Capture the cell that displays the provided text and extract its (x, y) central coordinate. 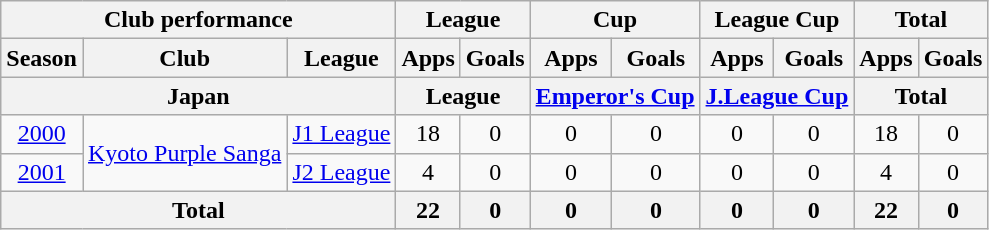
Japan (198, 96)
League Cup (777, 20)
J.League Cup (777, 96)
Club (184, 58)
Emperor's Cup (615, 96)
Season (42, 58)
J1 League (342, 134)
2000 (42, 134)
Kyoto Purple Sanga (184, 153)
Club performance (198, 20)
Cup (615, 20)
J2 League (342, 172)
2001 (42, 172)
